Determine the (x, y) coordinate at the center of the cell enclosing the given text.  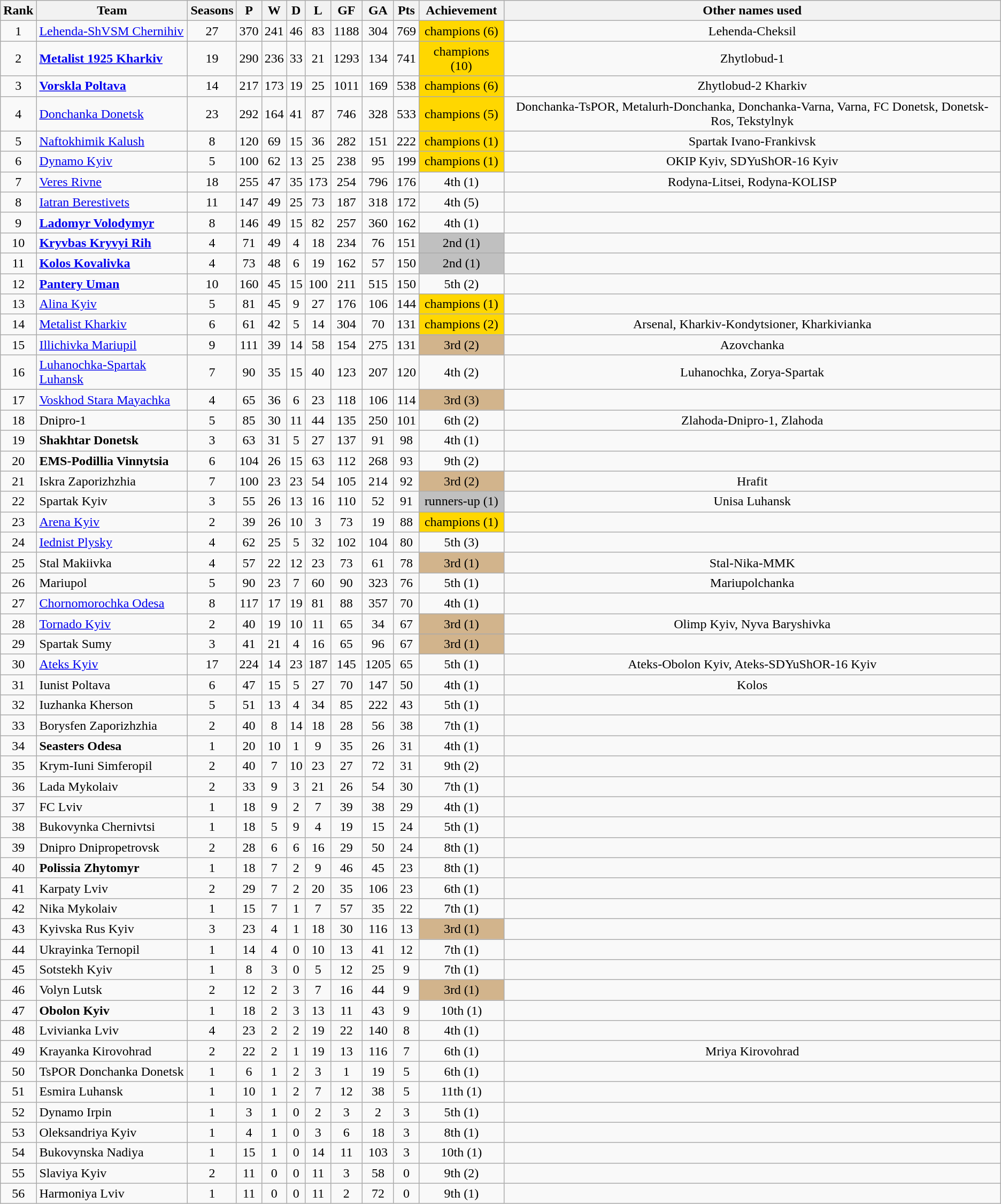
GF (346, 11)
1188 (346, 31)
Stal Makiivka (112, 562)
Unisa Luhansk (752, 501)
Tornado Kyiv (112, 624)
Krayanka Kirovohrad (112, 1051)
Dynamo Irpin (112, 1112)
Bukovynska Nadiya (112, 1153)
Other names used (752, 11)
Slaviya Kyiv (112, 1173)
Bukovynka Chernivtsi (112, 827)
275 (378, 345)
282 (346, 141)
runners-up (1) (461, 501)
Luhanochka, Zorya-Spartak (752, 372)
Seasons (212, 11)
103 (378, 1153)
110 (346, 501)
4th (2) (461, 372)
769 (406, 31)
Sotstekh Kyiv (112, 970)
Iuzhanka Kherson (112, 705)
Luhanochka-Spartak Luhansk (112, 372)
741 (406, 59)
Seasters Odesa (112, 746)
250 (378, 420)
101 (406, 420)
169 (378, 86)
236 (274, 59)
323 (378, 583)
Nika Mykolaiv (112, 908)
Spartak Sumy (112, 644)
OKIP Kyiv, SDYuShOR-16 Kyiv (752, 161)
238 (346, 161)
Donchanka-TsPOR, Metalurh-Donchanka, Donchanka-Varna, Varna, FC Donetsk, Donetsk-Ros, Tekstylnyk (752, 113)
Kryvbas Kryvyi Rih (112, 243)
Achievement (461, 11)
Iednist Plysky (112, 542)
Azovchanka (752, 345)
Harmoniya Lviv (112, 1193)
Rodyna-Litsei, Rodyna-KOLISP (752, 182)
199 (406, 161)
78 (406, 562)
4th (5) (461, 202)
Lada Mykolaiv (112, 786)
538 (406, 86)
5th (2) (461, 284)
241 (274, 31)
EMS-Podillia Vinnytsia (112, 461)
Vorskla Poltava (112, 86)
360 (378, 222)
Krym-Iuni Simferopil (112, 766)
217 (249, 86)
11th (1) (461, 1092)
Borysfen Zaporizhzhia (112, 726)
224 (249, 665)
Illichivka Mariupil (112, 345)
Donchanka Donetsk (112, 113)
Lehenda-ShVSM Chernihiv (112, 31)
172 (406, 202)
Mariupol (112, 583)
Ateks Kyiv (112, 665)
champions (5) (461, 113)
Spartak Ivano-Frankivsk (752, 141)
L (318, 11)
Shakhtar Donetsk (112, 441)
champions (10) (461, 59)
254 (346, 182)
Alina Kyiv (112, 304)
Dnipro-1 (112, 420)
Zhytlobud-2 Kharkiv (752, 86)
Rank (18, 11)
357 (378, 603)
255 (249, 182)
87 (318, 113)
5th (3) (461, 542)
Chornomorochka Odesa (112, 603)
164 (274, 113)
234 (346, 243)
117 (249, 603)
746 (346, 113)
114 (406, 400)
Kyivska Rus Kyiv (112, 929)
105 (346, 481)
3rd (3) (461, 400)
154 (346, 345)
123 (346, 372)
83 (318, 31)
Mriya Kirovohrad (752, 1051)
98 (406, 441)
69 (274, 141)
257 (346, 222)
Obolon Kyiv (112, 1010)
Lvivianka Lviv (112, 1031)
6th (2) (461, 420)
FC Lviv (112, 807)
515 (378, 284)
Kolos Kovalivka (112, 263)
214 (378, 481)
Veres Rivne (112, 182)
140 (378, 1031)
Stal-Nika-MMK (752, 562)
W (274, 11)
82 (318, 222)
80 (406, 542)
370 (249, 31)
290 (249, 59)
Esmira Luhansk (112, 1092)
1293 (346, 59)
Spartak Kyiv (112, 501)
37 (18, 807)
9th (1) (461, 1193)
145 (346, 665)
1205 (378, 665)
111 (249, 345)
Zhytlobud-1 (752, 59)
Arena Kyiv (112, 522)
P (249, 11)
Lehenda-Cheksil (752, 31)
TsPOR Donchanka Donetsk (112, 1071)
96 (378, 644)
60 (318, 583)
328 (378, 113)
Polissia Zhytomyr (112, 868)
268 (378, 461)
Naftokhimik Kalush (112, 141)
Iskra Zaporizhzhia (112, 481)
Voskhod Stara Mayachka (112, 400)
Team (112, 11)
Karpaty Lviv (112, 888)
318 (378, 202)
Dynamo Kyiv (112, 161)
160 (249, 284)
D (296, 11)
Ladomyr Volodymyr (112, 222)
92 (406, 481)
533 (406, 113)
796 (378, 182)
Oleksandriya Kyiv (112, 1132)
Volyn Lutsk (112, 990)
134 (378, 59)
Hrafit (752, 481)
Iatran Berestivets (112, 202)
Zlahoda-Dnipro-1, Zlahoda (752, 420)
Pantery Uman (112, 284)
Kolos (752, 685)
Metalist 1925 Kharkiv (112, 59)
71 (249, 243)
144 (406, 304)
112 (346, 461)
Olimp Kyiv, Nyva Baryshivka (752, 624)
102 (346, 542)
Dnipro Dnipropetrovsk (112, 847)
Metalist Kharkiv (112, 325)
champions (2) (461, 325)
207 (378, 372)
Mariupolchanka (752, 583)
1011 (346, 86)
95 (378, 161)
Ukrayinka Ternopil (112, 949)
292 (249, 113)
GA (378, 11)
135 (346, 420)
93 (406, 461)
Iunist Poltava (112, 685)
53 (18, 1132)
137 (346, 441)
Pts (406, 11)
Arsenal, Kharkiv-Kondytsioner, Kharkivianka (752, 325)
Ateks-Obolon Kyiv, Ateks-SDYuShOR-16 Kyiv (752, 665)
146 (249, 222)
118 (346, 400)
211 (346, 284)
